Output the (X, Y) coordinate of the center of the cell containing the given text.  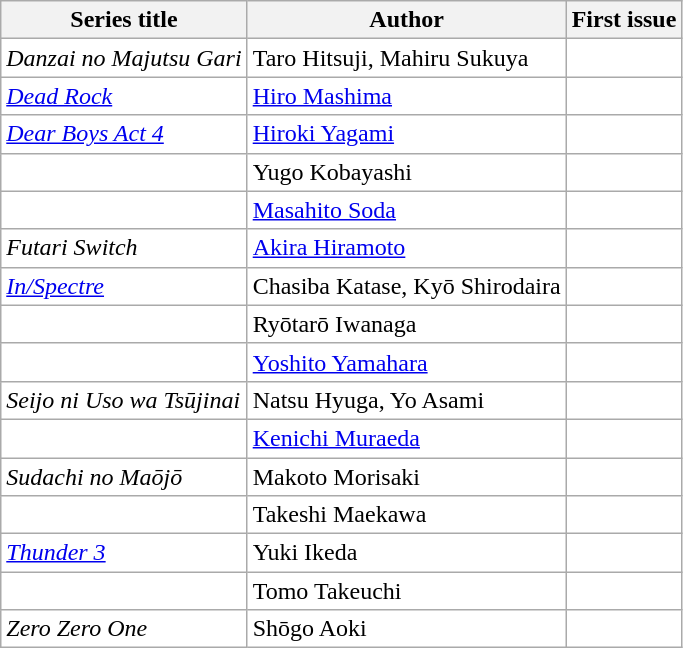
Futari Switch (124, 248)
In/Spectre (124, 286)
Tomo Takeuchi (406, 591)
Kenichi Muraeda (406, 438)
Akira Hiramoto (406, 248)
Yuki Ikeda (406, 553)
Author (406, 20)
Dead Rock (124, 96)
Taro Hitsuji, Mahiru Sukuya (406, 58)
First issue (624, 20)
Chasiba Katase, Kyō Shirodaira (406, 286)
Thunder 3 (124, 553)
Series title (124, 20)
Makoto Morisaki (406, 477)
Dear Boys Act 4 (124, 134)
Masahito Soda (406, 210)
Danzai no Majutsu Gari (124, 58)
Natsu Hyuga, Yo Asami (406, 400)
Sudachi no Maōjō (124, 477)
Hiro Mashima (406, 96)
Seijo ni Uso wa Tsūjinai (124, 400)
Hiroki Yagami (406, 134)
Shōgo Aoki (406, 629)
Yugo Kobayashi (406, 172)
Ryōtarō Iwanaga (406, 324)
Yoshito Yamahara (406, 362)
Takeshi Maekawa (406, 515)
Zero Zero One (124, 629)
